Provide the (x, y) coordinate of the cell's center where the given text is located.  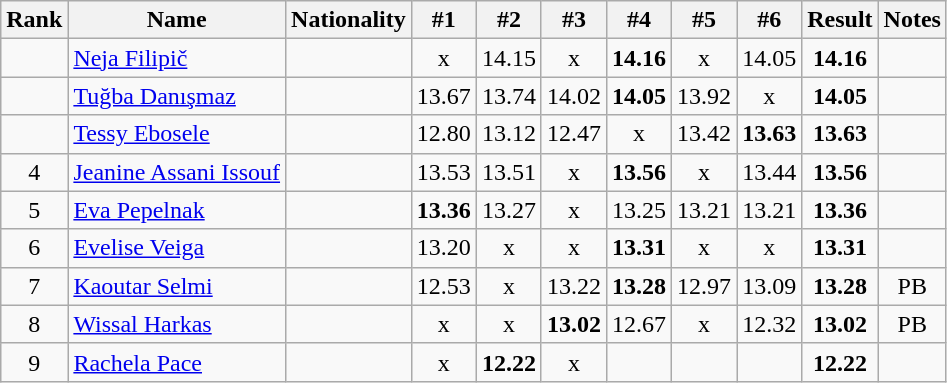
13.20 (444, 248)
12.32 (770, 324)
Jeanine Assani Issouf (177, 172)
Eva Pepelnak (177, 210)
Rank (34, 20)
13.92 (704, 96)
#4 (638, 20)
#6 (770, 20)
13.09 (770, 286)
14.15 (508, 58)
13.74 (508, 96)
5 (34, 210)
Tuğba Danışmaz (177, 96)
Rachela Pace (177, 362)
13.53 (444, 172)
Notes (912, 20)
13.27 (508, 210)
9 (34, 362)
13.25 (638, 210)
Evelise Veiga (177, 248)
#5 (704, 20)
#1 (444, 20)
Tessy Ebosele (177, 134)
13.22 (574, 286)
14.02 (574, 96)
7 (34, 286)
Kaoutar Selmi (177, 286)
12.67 (638, 324)
12.53 (444, 286)
6 (34, 248)
#3 (574, 20)
4 (34, 172)
8 (34, 324)
Neja Filipič (177, 58)
12.80 (444, 134)
Result (840, 20)
13.12 (508, 134)
13.67 (444, 96)
Wissal Harkas (177, 324)
Nationality (349, 20)
12.47 (574, 134)
12.97 (704, 286)
13.51 (508, 172)
13.44 (770, 172)
#2 (508, 20)
Name (177, 20)
13.42 (704, 134)
